Detect which cell encompasses the target text, then output its [X, Y] center coordinate. 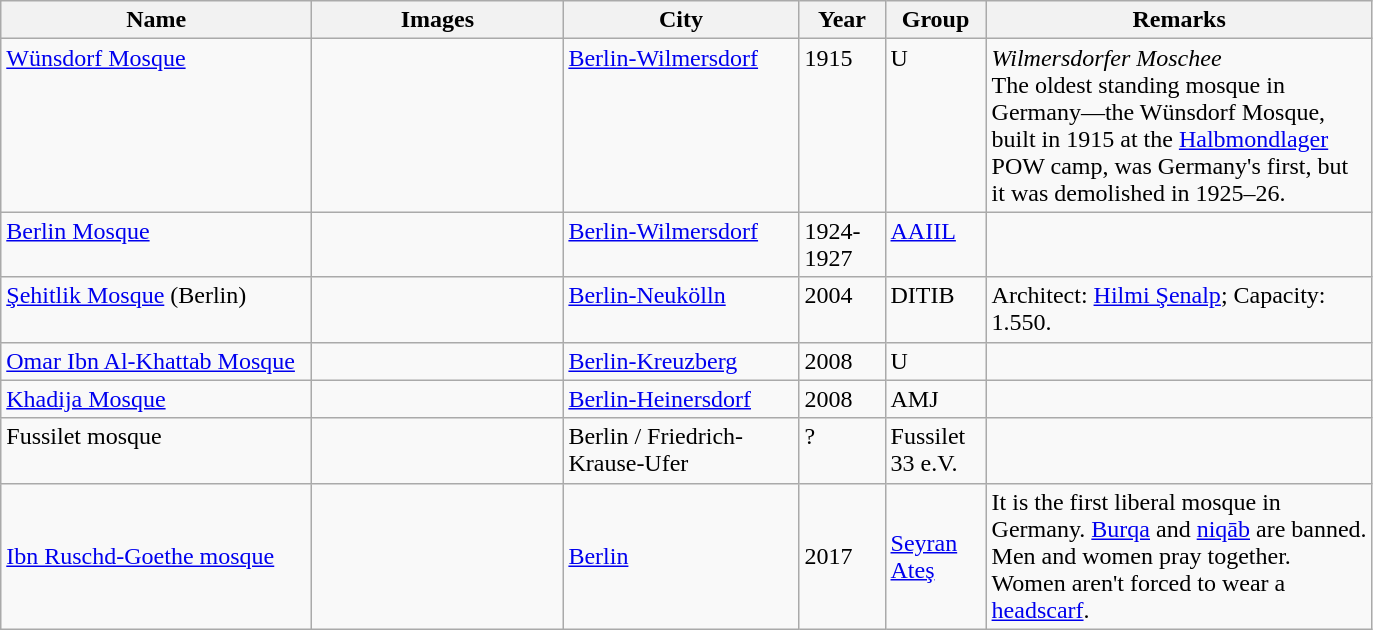
Berlin-Heinersdorf [681, 399]
2017 [842, 556]
Şehitlik Mosque (Berlin) [156, 310]
Seyran Ateş [936, 556]
? [842, 450]
Berlin [681, 556]
1915 [842, 126]
Berlin-Neukölln [681, 310]
1924-1927 [842, 244]
Wünsdorf Mosque [156, 126]
DITIB [936, 310]
Images [438, 20]
Name [156, 20]
City [681, 20]
Group [936, 20]
2004 [842, 310]
Ibn Ruschd-Goethe mosque [156, 556]
Omar Ibn Al-Khattab Mosque [156, 361]
Fussilet mosque [156, 450]
Year [842, 20]
AMJ [936, 399]
Architect: Hilmi Şenalp; Capacity: 1.550. [1179, 310]
Berlin-Kreuzberg [681, 361]
Berlin Mosque [156, 244]
Berlin / Friedrich-Krause-Ufer [681, 450]
Khadija Mosque [156, 399]
It is the first liberal mosque in Germany. Burqa and niqāb are banned. Men and women pray together. Women aren't forced to wear a headscarf. [1179, 556]
Remarks [1179, 20]
AAIIL [936, 244]
Fussilet 33 e.V. [936, 450]
